Output the [X, Y] coordinate of the center of the cell containing the given text.  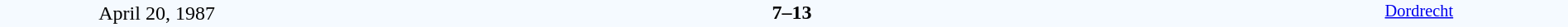
April 20, 1987 [157, 13]
Dordrecht [1419, 13]
7–13 [791, 12]
